Locate the cell with the specified text and output its [X, Y] center coordinate. 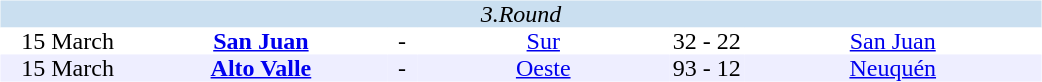
Alto Valle [262, 68]
93 - 12 [707, 68]
32 - 22 [707, 42]
Neuquén [893, 68]
3.Round [520, 14]
Oeste [544, 68]
Sur [544, 42]
